Return the (x, y) coordinate for the center point of the cell that contains the specified text.  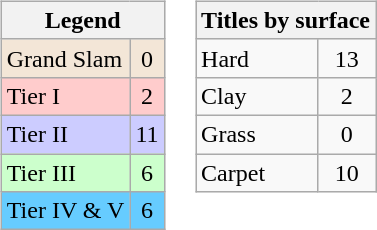
10 (346, 173)
Grand Slam (66, 58)
Tier IV & V (66, 211)
Hard (258, 58)
13 (346, 58)
Grass (258, 134)
Titles by surface (286, 20)
Tier I (66, 96)
11 (147, 134)
Clay (258, 96)
Carpet (258, 173)
Tier II (66, 134)
Tier III (66, 173)
Legend (82, 20)
